Identify which cell holds the provided text, then report its (x, y) central coordinate. 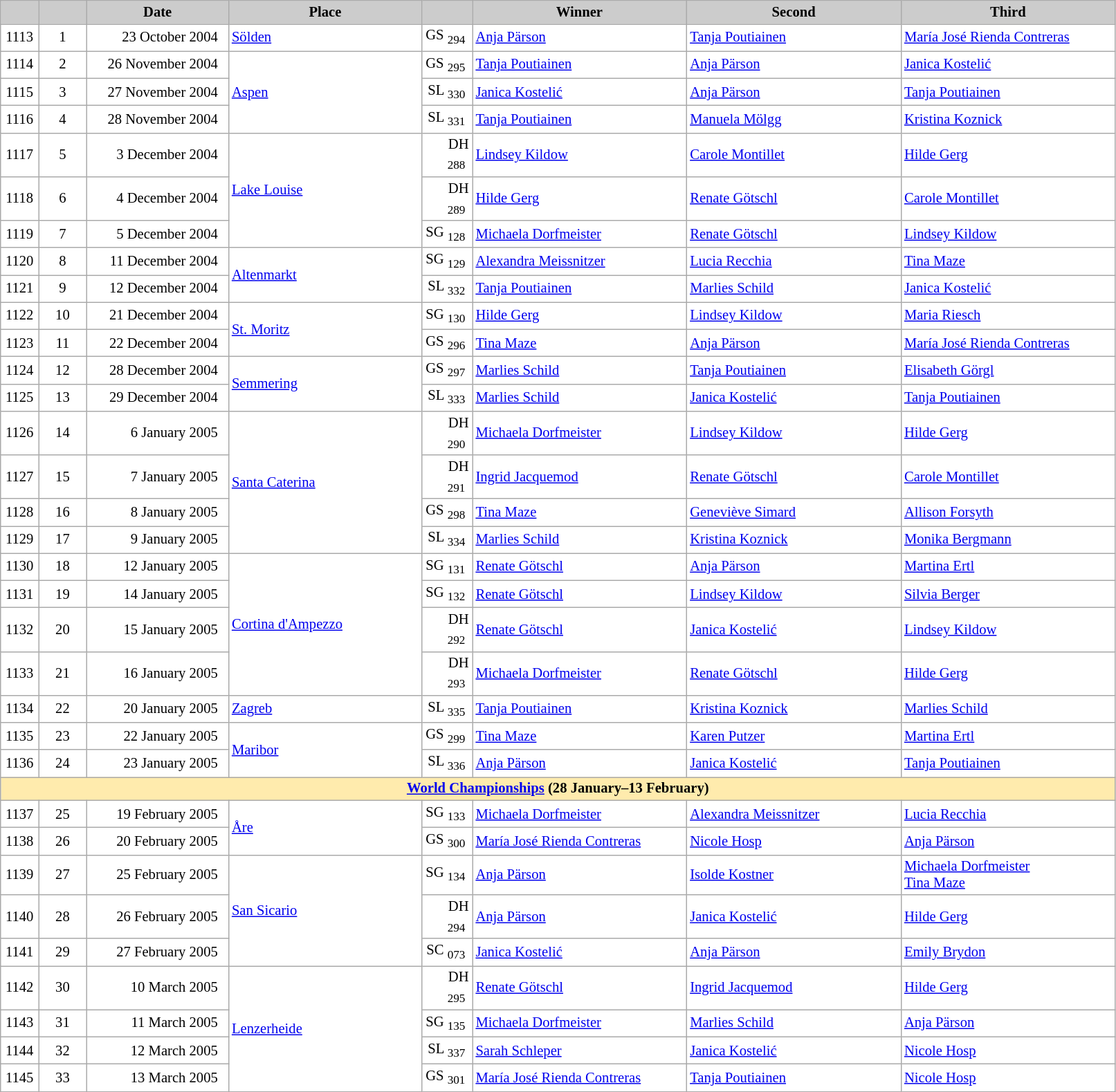
24 (63, 764)
SL 332 (447, 288)
Semmering (325, 383)
DH 292 (447, 629)
GS 296 (447, 343)
DH 293 (447, 674)
Åre (325, 827)
12 (63, 369)
26 February 2005 (158, 917)
GS 300 (447, 841)
St. Moritz (325, 329)
1113 (19, 37)
Aspen (325, 92)
Sarah Schleper (579, 1050)
Geneviève Simard (794, 512)
1132 (19, 629)
Maribor (325, 750)
20 January 2005 (158, 708)
13 March 2005 (158, 1077)
San Sicario (325, 910)
Emily Brydon (1008, 952)
12 March 2005 (158, 1050)
1138 (19, 841)
GS 299 (447, 736)
1140 (19, 917)
22 December 2004 (158, 343)
Lenzerheide (325, 1028)
GS 295 (447, 65)
Date (158, 12)
1125 (19, 397)
1124 (19, 369)
28 (63, 917)
33 (63, 1077)
3 (63, 91)
SG 128 (447, 234)
23 October 2004 (158, 37)
8 (63, 261)
SL 330 (447, 91)
12 January 2005 (158, 567)
27 (63, 875)
4 (63, 119)
DH 289 (447, 198)
1142 (19, 988)
Zagreb (325, 708)
Sölden (325, 37)
30 (63, 988)
4 December 2004 (158, 198)
21 December 2004 (158, 315)
1117 (19, 155)
18 (63, 567)
Elisabeth Görgl (1008, 369)
11 March 2005 (158, 1024)
GS 297 (447, 369)
DH 288 (447, 155)
27 February 2005 (158, 952)
1127 (19, 477)
1137 (19, 813)
SL 336 (447, 764)
SC 073 (447, 952)
23 January 2005 (158, 764)
28 December 2004 (158, 369)
SG 129 (447, 261)
16 January 2005 (158, 674)
1145 (19, 1077)
23 (63, 736)
7 January 2005 (158, 477)
Santa Caterina (325, 482)
27 November 2004 (158, 91)
25 February 2005 (158, 875)
11 (63, 343)
28 November 2004 (158, 119)
Cortina d'Ampezzo (325, 624)
1133 (19, 674)
1131 (19, 593)
Third (1008, 12)
Maria Riesch (1008, 315)
Place (325, 12)
15 January 2005 (158, 629)
13 (63, 397)
19 February 2005 (158, 813)
1123 (19, 343)
20 February 2005 (158, 841)
19 (63, 593)
World Championships (28 January–13 February) (558, 788)
17 (63, 539)
6 (63, 198)
SL 333 (447, 397)
1121 (19, 288)
Lake Louise (325, 190)
29 (63, 952)
5 December 2004 (158, 234)
DH 290 (447, 433)
29 December 2004 (158, 397)
1115 (19, 91)
Michaela Dorfmeister Tina Maze (1008, 875)
Silvia Berger (1008, 593)
8 January 2005 (158, 512)
22 (63, 708)
1119 (19, 234)
DH 291 (447, 477)
SG 134 (447, 875)
Altenmarkt (325, 275)
32 (63, 1050)
1129 (19, 539)
14 (63, 433)
1 (63, 37)
Monika Bergmann (1008, 539)
Winner (579, 12)
3 December 2004 (158, 155)
2 (63, 65)
1122 (19, 315)
15 (63, 477)
Karen Putzer (794, 736)
9 (63, 288)
1139 (19, 875)
22 January 2005 (158, 736)
SG 131 (447, 567)
26 (63, 841)
Manuela Mölgg (794, 119)
1130 (19, 567)
7 (63, 234)
1136 (19, 764)
1114 (19, 65)
26 November 2004 (158, 65)
SG 135 (447, 1024)
SL 334 (447, 539)
DH 294 (447, 917)
SG 133 (447, 813)
31 (63, 1024)
1120 (19, 261)
1144 (19, 1050)
21 (63, 674)
1126 (19, 433)
9 January 2005 (158, 539)
11 December 2004 (158, 261)
GS 301 (447, 1077)
1116 (19, 119)
25 (63, 813)
1135 (19, 736)
10 (63, 315)
GS 294 (447, 37)
DH 295 (447, 988)
20 (63, 629)
10 March 2005 (158, 988)
1134 (19, 708)
SL 331 (447, 119)
SG 130 (447, 315)
GS 298 (447, 512)
1141 (19, 952)
Allison Forsyth (1008, 512)
6 January 2005 (158, 433)
12 December 2004 (158, 288)
SG 132 (447, 593)
SL 337 (447, 1050)
1128 (19, 512)
Second (794, 12)
1118 (19, 198)
SL 335 (447, 708)
5 (63, 155)
16 (63, 512)
1143 (19, 1024)
14 January 2005 (158, 593)
Isolde Kostner (794, 875)
